Determine the (X, Y) coordinate at the center of the cell enclosing the given text.  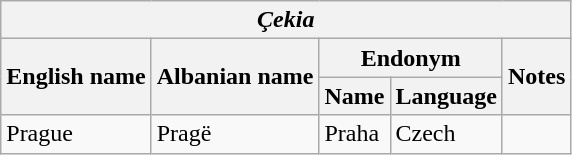
Çekia (286, 20)
Endonym (410, 58)
Praha (354, 134)
Notes (536, 77)
Pragë (235, 134)
Czech (446, 134)
Language (446, 96)
Albanian name (235, 77)
Prague (76, 134)
Name (354, 96)
English name (76, 77)
